Extract the [X, Y] coordinate from the center of the cell holding the provided text.  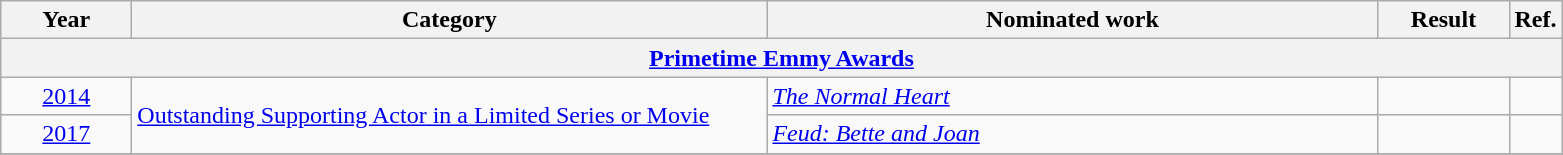
Year [66, 20]
2017 [66, 134]
The Normal Heart [1072, 96]
Ref. [1536, 20]
Outstanding Supporting Actor in a Limited Series or Movie [450, 115]
Nominated work [1072, 20]
Result [1444, 20]
Primetime Emmy Awards [782, 58]
2014 [66, 96]
Feud: Bette and Joan [1072, 134]
Category [450, 20]
